Return the (X, Y) coordinate for the center point of the cell that contains the specified text.  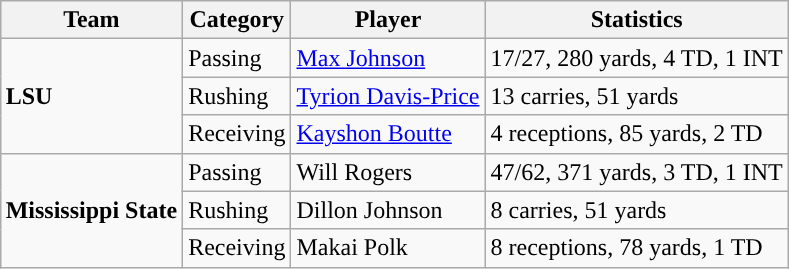
8 carries, 51 yards (636, 210)
Tyrion Davis-Price (388, 96)
Dillon Johnson (388, 210)
Player (388, 20)
47/62, 371 yards, 3 TD, 1 INT (636, 172)
Kayshon Boutte (388, 134)
Max Johnson (388, 58)
Statistics (636, 20)
LSU (91, 96)
Will Rogers (388, 172)
Mississippi State (91, 210)
Team (91, 20)
4 receptions, 85 yards, 2 TD (636, 134)
Category (237, 20)
13 carries, 51 yards (636, 96)
8 receptions, 78 yards, 1 TD (636, 248)
Makai Polk (388, 248)
17/27, 280 yards, 4 TD, 1 INT (636, 58)
